Determine the (x, y) coordinate at the center of the cell enclosing the given text.  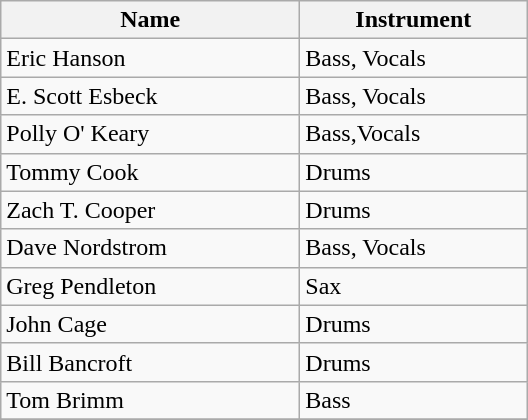
Instrument (414, 20)
Zach T. Cooper (150, 210)
Tom Brimm (150, 400)
Bass,Vocals (414, 134)
John Cage (150, 324)
Dave Nordstrom (150, 248)
Bass (414, 400)
Sax (414, 286)
Bill Bancroft (150, 362)
Polly O' Keary (150, 134)
Eric Hanson (150, 58)
E. Scott Esbeck (150, 96)
Tommy Cook (150, 172)
Greg Pendleton (150, 286)
Name (150, 20)
